Return [X, Y] of the center of cell containing provided text 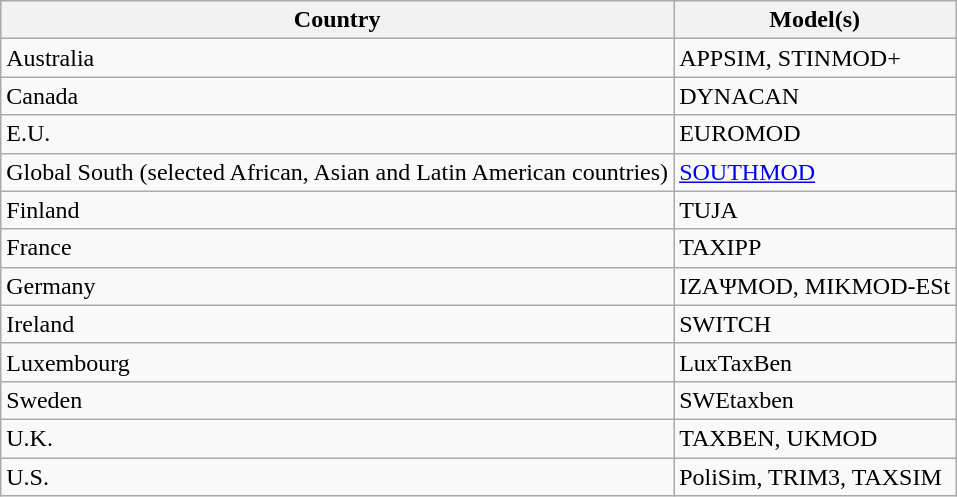
Finland [338, 210]
PoliSim, TRIM3, TAXSIM [815, 477]
TAXIPP [815, 248]
France [338, 248]
U.S. [338, 477]
Luxembourg [338, 362]
IZAΨMOD, MIKMOD-ESt [815, 286]
Ireland [338, 324]
LuxTaxBen [815, 362]
APPSIM, STINMOD+ [815, 58]
Germany [338, 286]
SOUTHMOD [815, 172]
E.U. [338, 134]
Global South (selected African, Asian and Latin American countries) [338, 172]
Sweden [338, 400]
TAXBEN, UKMOD [815, 438]
DYNACAN [815, 96]
Australia [338, 58]
U.K. [338, 438]
TUJA [815, 210]
SWEtaxben [815, 400]
Model(s) [815, 20]
Country [338, 20]
Canada [338, 96]
SWITCH [815, 324]
EUROMOD [815, 134]
